Determine the (X, Y) coordinate at the center of the cell enclosing the given text.  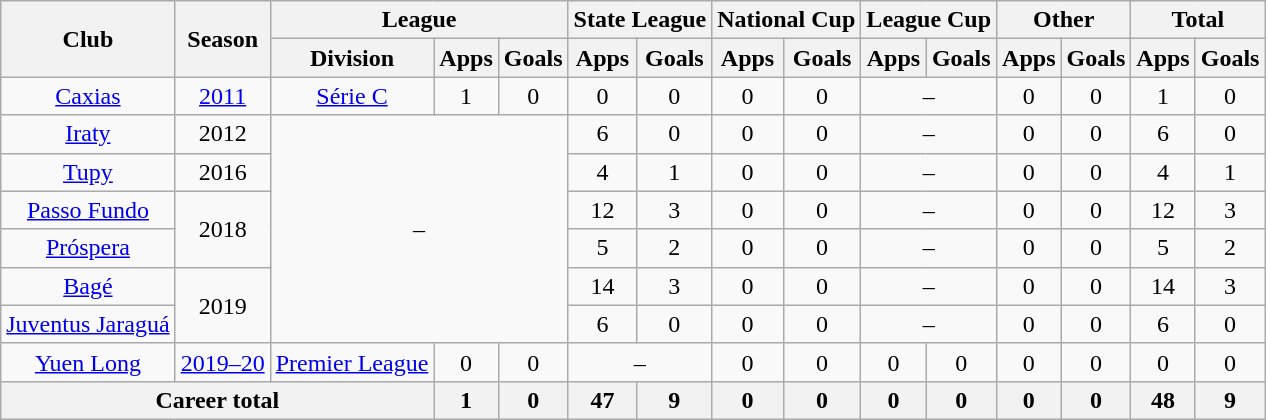
Iraty (88, 134)
Próspera (88, 248)
Yuen Long (88, 362)
2016 (222, 172)
League (419, 20)
Total (1198, 20)
Premier League (352, 362)
Season (222, 39)
Bagé (88, 286)
Other (1064, 20)
Série C (352, 96)
Club (88, 39)
48 (1163, 400)
Career total (218, 400)
2019 (222, 305)
Juventus Jaraguá (88, 324)
2018 (222, 229)
47 (602, 400)
Tupy (88, 172)
Division (352, 58)
2011 (222, 96)
2019–20 (222, 362)
State League (640, 20)
Caxias (88, 96)
League Cup (929, 20)
Passo Fundo (88, 210)
2012 (222, 134)
National Cup (786, 20)
